Provide the [x, y] coordinate of the cell's center where the given text is located.  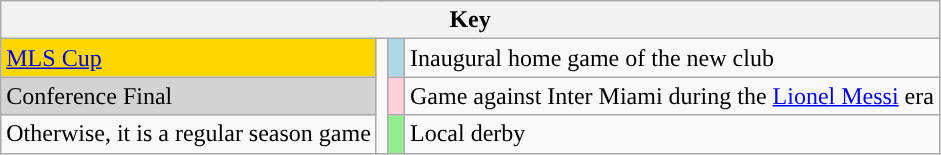
Local derby [672, 134]
Game against Inter Miami during the Lionel Messi era [672, 96]
Conference Final [189, 96]
MLS Cup [189, 58]
Inaugural home game of the new club [672, 58]
Otherwise, it is a regular season game [189, 134]
Key [470, 20]
